Extract the [x, y] coordinate from the center of the cell holding the provided text.  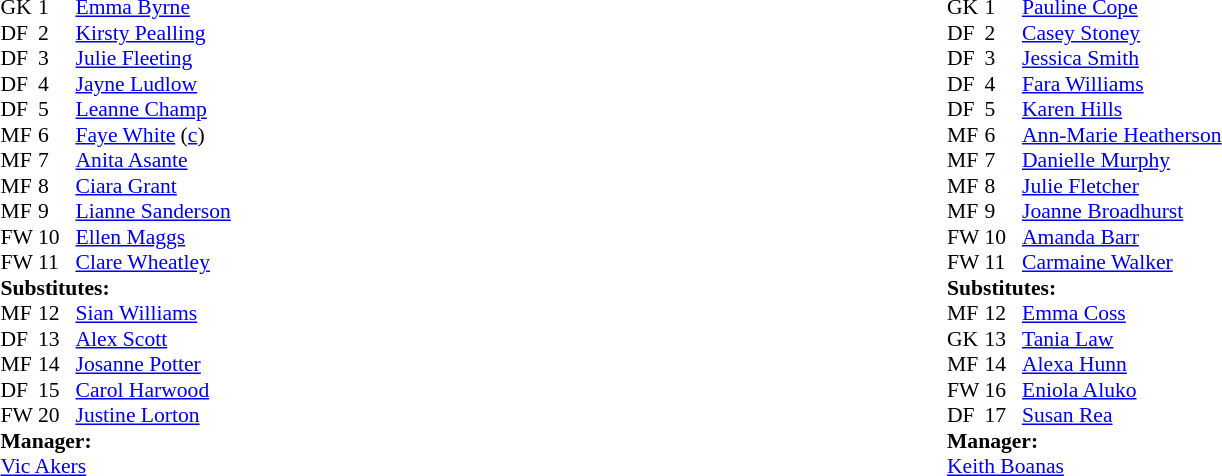
Danielle Murphy [1122, 161]
20 [57, 415]
Amanda Barr [1122, 237]
Kirsty Pealling [154, 33]
GK [966, 339]
Sian Williams [154, 313]
Ann-Marie Heatherson [1122, 135]
Fara Williams [1122, 84]
Ellen Maggs [154, 237]
Lianne Sanderson [154, 211]
Alexa Hunn [1122, 365]
Julie Fleeting [154, 59]
Justine Lorton [154, 415]
Carmaine Walker [1122, 263]
Alex Scott [154, 339]
17 [1003, 415]
Ciara Grant [154, 186]
Jessica Smith [1122, 59]
Julie Fletcher [1122, 186]
Josanne Potter [154, 365]
Emma Coss [1122, 313]
Leanne Champ [154, 109]
Susan Rea [1122, 415]
15 [57, 390]
Faye White (c) [154, 135]
Tania Law [1122, 339]
Eniola Aluko [1122, 390]
16 [1003, 390]
Clare Wheatley [154, 263]
Karen Hills [1122, 109]
Casey Stoney [1122, 33]
Anita Asante [154, 161]
Jayne Ludlow [154, 84]
Carol Harwood [154, 390]
Joanne Broadhurst [1122, 211]
